Capture the cell that displays the provided text and extract its [X, Y] central coordinate. 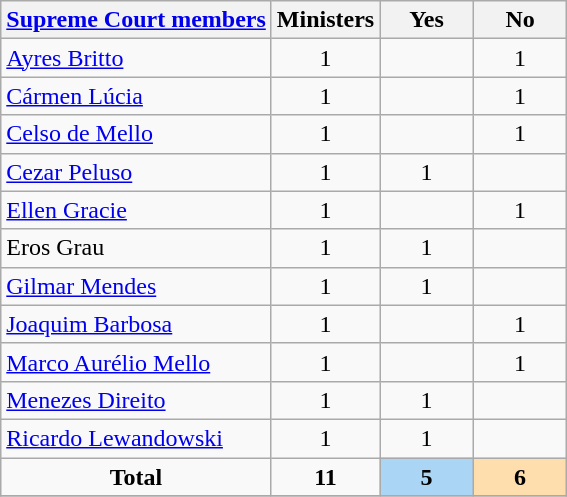
Ellen Gracie [136, 210]
Ayres Britto [136, 58]
Celso de Mello [136, 134]
Menezes Direito [136, 400]
Gilmar Mendes [136, 286]
6 [520, 477]
Cármen Lúcia [136, 96]
Ricardo Lewandowski [136, 438]
Yes [427, 20]
No [520, 20]
Total [136, 477]
11 [325, 477]
Cezar Peluso [136, 172]
5 [427, 477]
Ministers [325, 20]
Marco Aurélio Mello [136, 362]
Joaquim Barbosa [136, 324]
Eros Grau [136, 248]
Supreme Court members [136, 20]
